From the cell containing the given text, extract its center point as (x, y) coordinate. 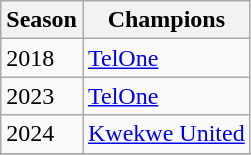
2024 (42, 134)
Champions (166, 20)
Kwekwe United (166, 134)
Season (42, 20)
2018 (42, 58)
2023 (42, 96)
